Provide the (x, y) coordinate of the cell's center where the given text is located.  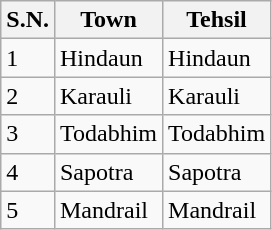
S.N. (28, 20)
4 (28, 172)
2 (28, 96)
Town (108, 20)
3 (28, 134)
Tehsil (217, 20)
1 (28, 58)
5 (28, 210)
